Find where the given text appears and provide that cell's center as (x, y) coordinate. 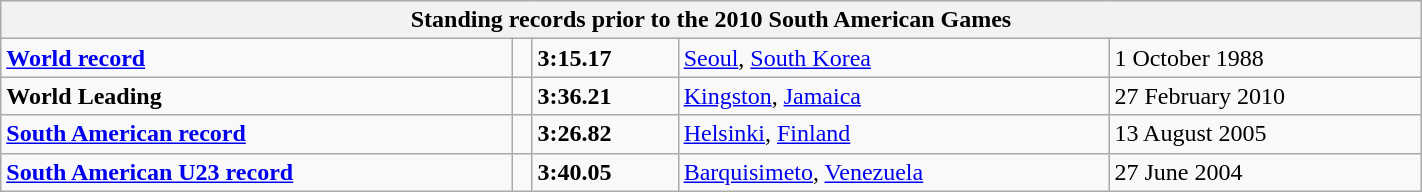
World record (257, 58)
3:15.17 (605, 58)
3:40.05 (605, 172)
Barquisimeto, Venezuela (894, 172)
South American U23 record (257, 172)
World Leading (257, 96)
Helsinki, Finland (894, 134)
1 October 1988 (1265, 58)
South American record (257, 134)
27 February 2010 (1265, 96)
3:36.21 (605, 96)
Kingston, Jamaica (894, 96)
Standing records prior to the 2010 South American Games (711, 20)
27 June 2004 (1265, 172)
13 August 2005 (1265, 134)
Seoul, South Korea (894, 58)
3:26.82 (605, 134)
